From the cell containing the given text, extract its center point as [x, y] coordinate. 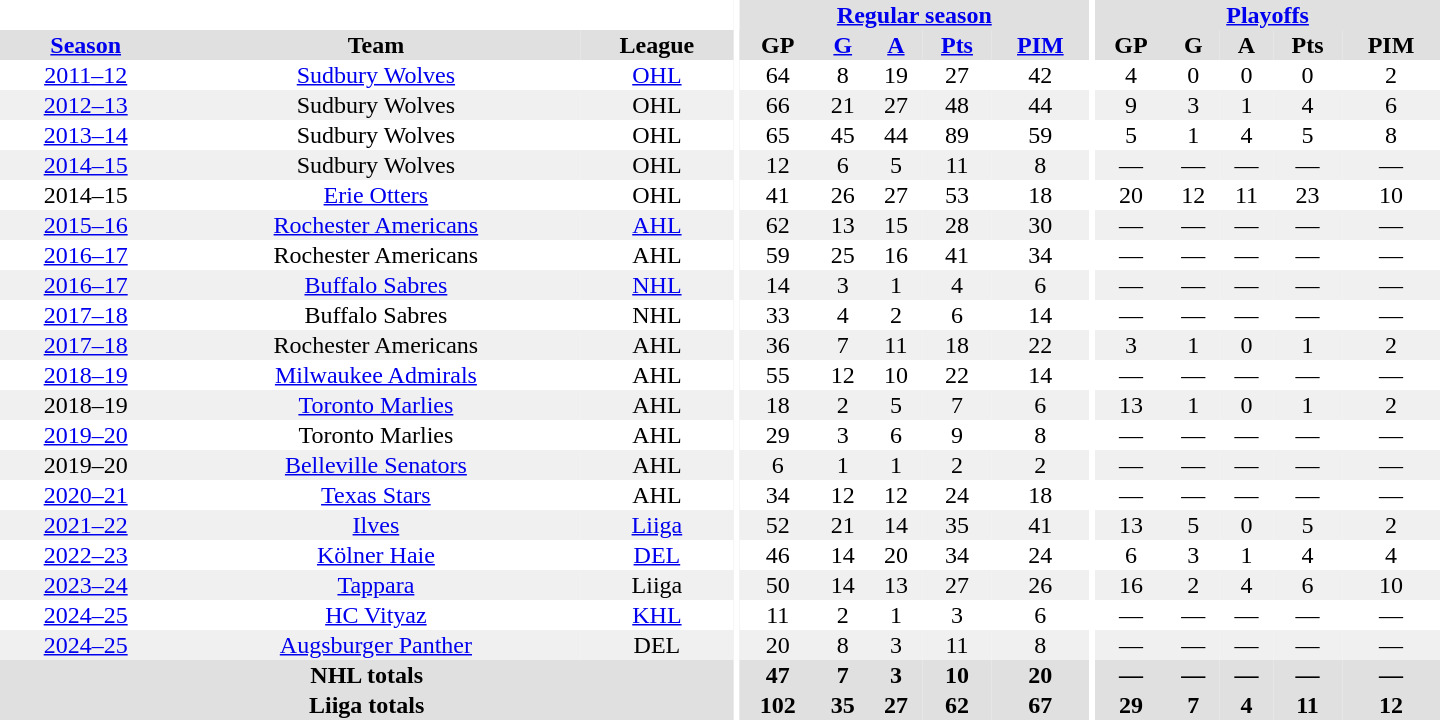
19 [896, 75]
Playoffs [1268, 15]
Team [376, 45]
2022–23 [86, 555]
52 [778, 525]
89 [956, 135]
45 [842, 135]
Tappara [376, 585]
33 [778, 315]
League [656, 45]
42 [1040, 75]
2011–12 [86, 75]
KHL [656, 615]
Kölner Haie [376, 555]
Belleville Senators [376, 465]
55 [778, 375]
25 [842, 255]
64 [778, 75]
Erie Otters [376, 195]
53 [956, 195]
15 [896, 225]
HC Vityaz [376, 615]
2013–14 [86, 135]
30 [1040, 225]
2020–21 [86, 495]
Regular season [914, 15]
Season [86, 45]
2012–13 [86, 105]
Liiga totals [366, 705]
Augsburger Panther [376, 645]
102 [778, 705]
50 [778, 585]
2023–24 [86, 585]
Milwaukee Admirals [376, 375]
28 [956, 225]
48 [956, 105]
67 [1040, 705]
2021–22 [86, 525]
66 [778, 105]
Texas Stars [376, 495]
23 [1308, 195]
36 [778, 345]
Ilves [376, 525]
65 [778, 135]
46 [778, 555]
NHL totals [366, 675]
47 [778, 675]
2015–16 [86, 225]
